Capture the cell that displays the provided text and extract its (X, Y) central coordinate. 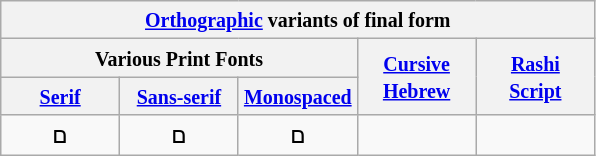
CursiveHebrew (416, 77)
Sans-serif (180, 96)
RashiScript (536, 77)
Various Print Fonts (179, 58)
Serif (60, 96)
Monospaced (298, 96)
Orthographic variants of final form (298, 20)
